Determine the [x, y] coordinate at the center of the cell enclosing the given text.  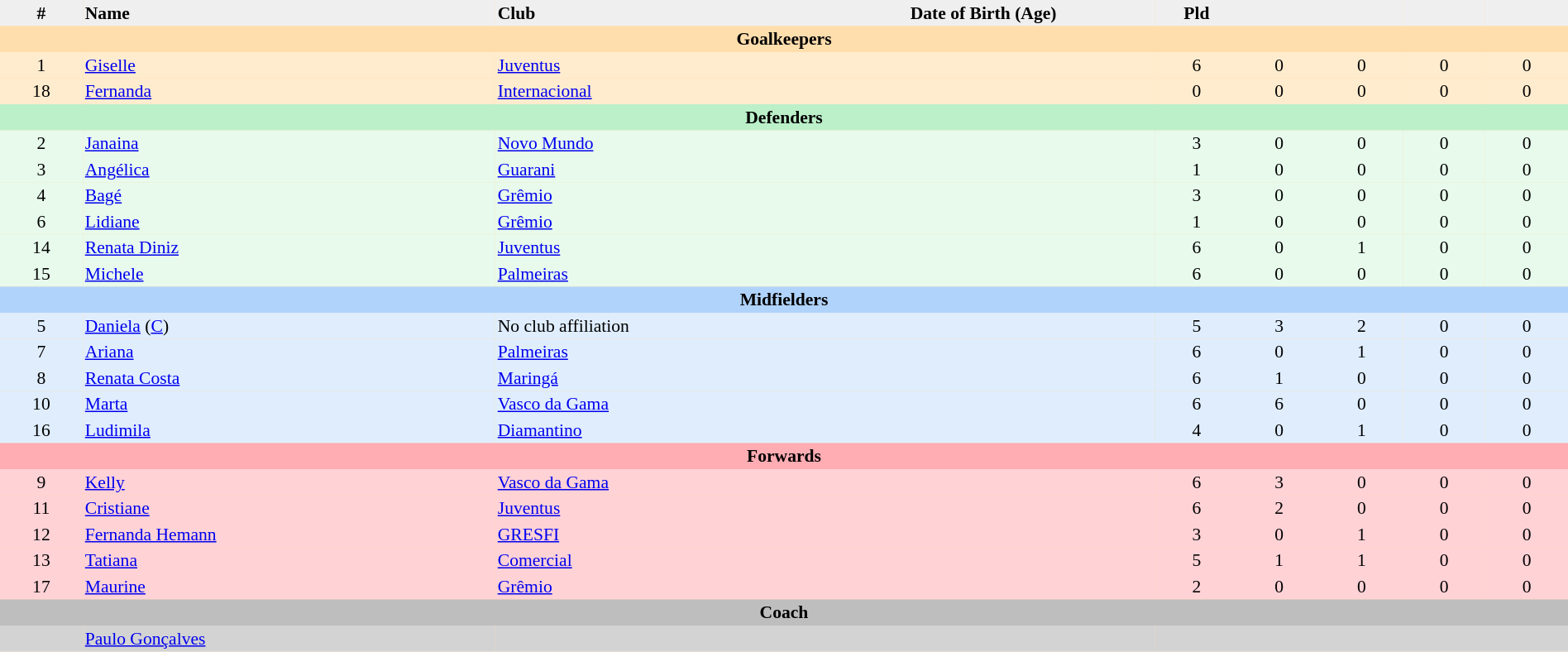
Diamantino [701, 430]
Paulo Gonçalves [289, 639]
Forwards [784, 457]
14 [41, 248]
Michele [289, 274]
Goalkeepers [784, 40]
15 [41, 274]
Renata Diniz [289, 248]
7 [41, 352]
Tatiana [289, 561]
17 [41, 587]
Angélica [289, 170]
Pld [1197, 13]
No club affiliation [701, 326]
9 [41, 482]
Club [701, 13]
Internacional [701, 91]
Novo Mundo [701, 144]
Fernanda Hemann [289, 535]
16 [41, 430]
Guarani [701, 170]
10 [41, 404]
12 [41, 535]
Cristiane [289, 508]
Coach [784, 612]
Lidiane [289, 222]
Midfielders [784, 300]
Renata Costa [289, 378]
Fernanda [289, 91]
Ludimila [289, 430]
GRESFI [701, 535]
11 [41, 508]
Maringá [701, 378]
13 [41, 561]
8 [41, 378]
# [41, 13]
Date of Birth (Age) [1032, 13]
Comercial [701, 561]
18 [41, 91]
Kelly [289, 482]
Ariana [289, 352]
Maurine [289, 587]
Defenders [784, 117]
Marta [289, 404]
Daniela (C) [289, 326]
Name [289, 13]
Giselle [289, 65]
Bagé [289, 195]
Janaina [289, 144]
